Return the [x, y] coordinate for the center point of the cell that contains the specified text.  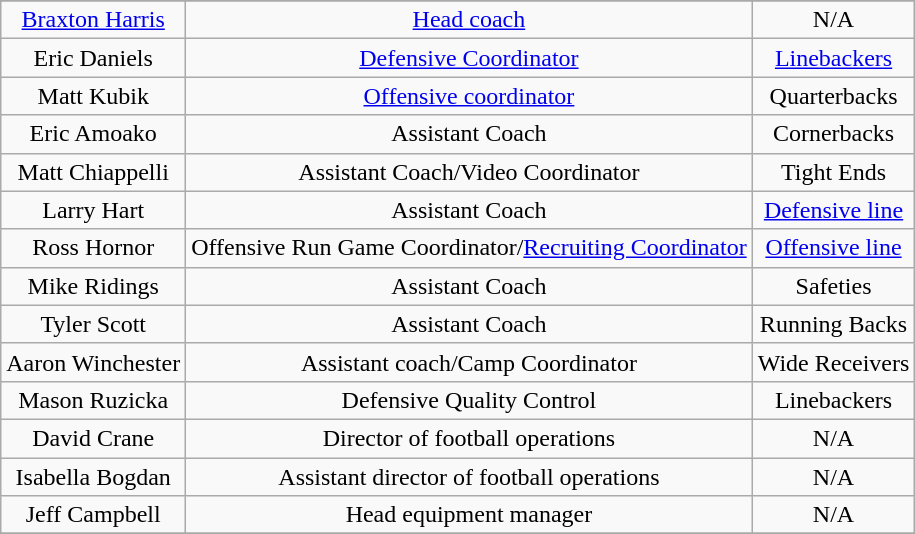
Quarterbacks [834, 96]
Tight Ends [834, 172]
Offensive line [834, 248]
Wide Receivers [834, 362]
Safeties [834, 286]
Running Backs [834, 324]
Assistant director of football operations [470, 477]
Braxton Harris [94, 20]
Offensive Run Game Coordinator/Recruiting Coordinator [470, 248]
Cornerbacks [834, 134]
Offensive coordinator [470, 96]
Head equipment manager [470, 515]
Director of football operations [470, 438]
Assistant coach/Camp Coordinator [470, 362]
Matt Kubik [94, 96]
Eric Amoako [94, 134]
Larry Hart [94, 210]
Head coach [470, 20]
Defensive Quality Control [470, 400]
Aaron Winchester [94, 362]
Matt Chiappelli [94, 172]
Eric Daniels [94, 58]
Defensive Coordinator [470, 58]
Mason Ruzicka [94, 400]
Isabella Bogdan [94, 477]
Jeff Campbell [94, 515]
David Crane [94, 438]
Defensive line [834, 210]
Ross Hornor [94, 248]
Tyler Scott [94, 324]
Assistant Coach/Video Coordinator [470, 172]
Mike Ridings [94, 286]
